Extract the [X, Y] coordinate from the center of the cell holding the provided text.  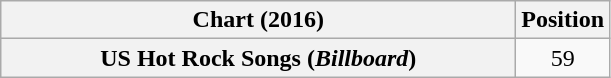
Chart (2016) [258, 20]
59 [563, 58]
Position [563, 20]
US Hot Rock Songs (Billboard) [258, 58]
